Detect which cell encompasses the target text, then output its [X, Y] center coordinate. 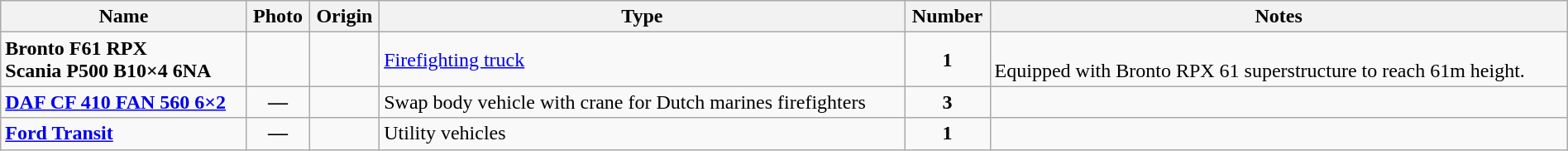
Name [124, 17]
Bronto F61 RPXScania P500 B10×4 6NA [124, 60]
Type [642, 17]
Utility vehicles [642, 134]
DAF CF 410 FAN 560 6×2 [124, 102]
Equipped with Bronto RPX 61 superstructure to reach 61m height. [1279, 60]
Firefighting truck [642, 60]
Swap body vehicle with crane for Dutch marines firefighters [642, 102]
Photo [278, 17]
3 [948, 102]
Notes [1279, 17]
Ford Transit [124, 134]
Number [948, 17]
Origin [344, 17]
